Extract the [x, y] coordinate from the center of the cell holding the provided text.  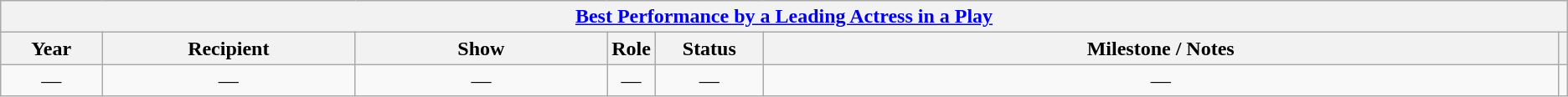
Show [481, 48]
Status [709, 48]
Year [52, 48]
Best Performance by a Leading Actress in a Play [784, 17]
Role [632, 48]
Milestone / Notes [1161, 48]
Recipient [229, 48]
